Search for the cell housing the specified text and yield its (x, y) center coordinate. 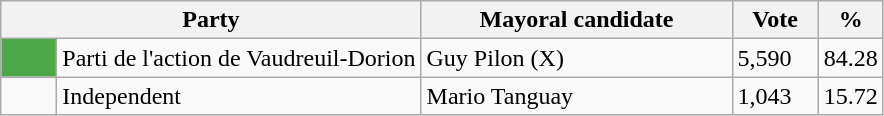
Independent (239, 96)
Mayoral candidate (576, 20)
Vote (775, 20)
1,043 (775, 96)
% (850, 20)
Party (211, 20)
Parti de l'action de Vaudreuil-Dorion (239, 58)
Mario Tanguay (576, 96)
15.72 (850, 96)
Guy Pilon (X) (576, 58)
5,590 (775, 58)
84.28 (850, 58)
